Provide the [x, y] coordinate of the cell's center where the given text is located.  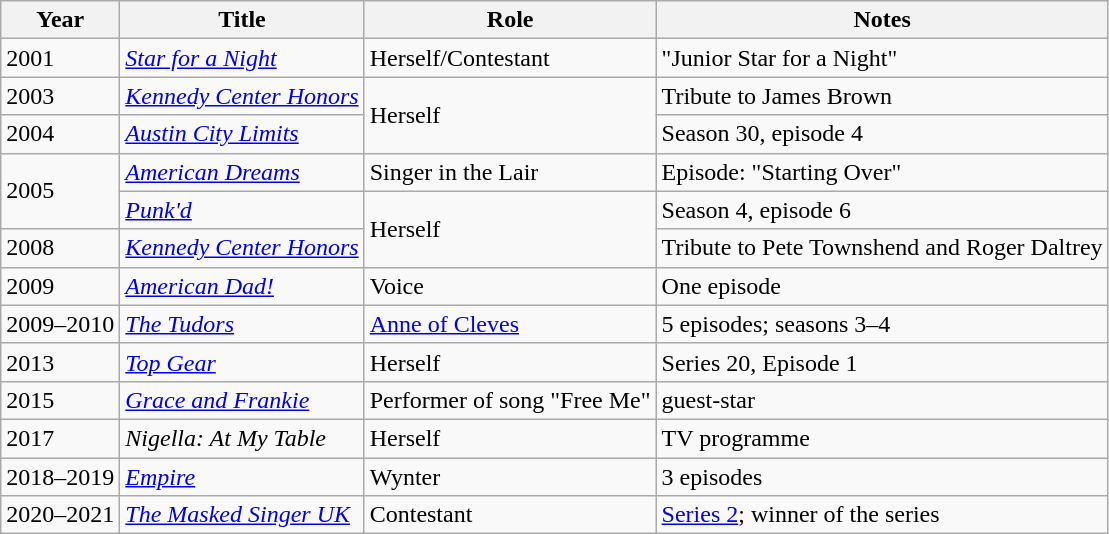
Star for a Night [242, 58]
Notes [882, 20]
Wynter [510, 477]
Title [242, 20]
2018–2019 [60, 477]
American Dreams [242, 172]
Season 4, episode 6 [882, 210]
Punk'd [242, 210]
5 episodes; seasons 3–4 [882, 324]
2003 [60, 96]
Nigella: At My Table [242, 438]
Series 20, Episode 1 [882, 362]
Series 2; winner of the series [882, 515]
2008 [60, 248]
Top Gear [242, 362]
2004 [60, 134]
American Dad! [242, 286]
Year [60, 20]
Episode: "Starting Over" [882, 172]
3 episodes [882, 477]
Tribute to Pete Townshend and Roger Daltrey [882, 248]
Herself/Contestant [510, 58]
One episode [882, 286]
Tribute to James Brown [882, 96]
2005 [60, 191]
The Tudors [242, 324]
2020–2021 [60, 515]
Contestant [510, 515]
Austin City Limits [242, 134]
The Masked Singer UK [242, 515]
Singer in the Lair [510, 172]
2009–2010 [60, 324]
Empire [242, 477]
guest-star [882, 400]
TV programme [882, 438]
2017 [60, 438]
Anne of Cleves [510, 324]
2001 [60, 58]
Performer of song "Free Me" [510, 400]
2009 [60, 286]
2013 [60, 362]
Voice [510, 286]
2015 [60, 400]
Season 30, episode 4 [882, 134]
Grace and Frankie [242, 400]
Role [510, 20]
"Junior Star for a Night" [882, 58]
